Extract the (X, Y) coordinate from the center of the cell holding the provided text.  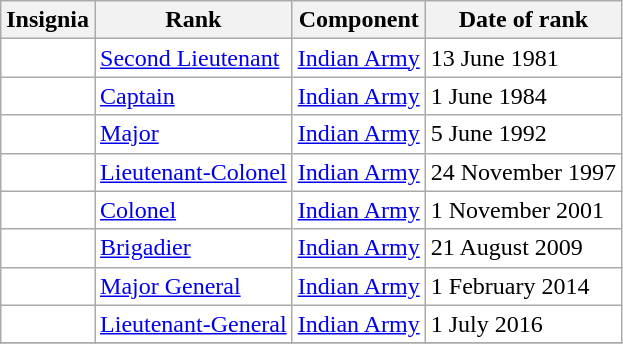
13 June 1981 (523, 58)
Insignia (48, 20)
Rank (194, 20)
Major General (194, 286)
Component (358, 20)
1 June 1984 (523, 96)
Lieutenant-Colonel (194, 172)
Brigadier (194, 248)
21 August 2009 (523, 248)
Lieutenant-General (194, 324)
24 November 1997 (523, 172)
Major (194, 134)
Colonel (194, 210)
1 July 2016 (523, 324)
Second Lieutenant (194, 58)
5 June 1992 (523, 134)
1 February 2014 (523, 286)
1 November 2001 (523, 210)
Date of rank (523, 20)
Captain (194, 96)
